Return the [x, y] coordinate for the center point of the cell that contains the specified text.  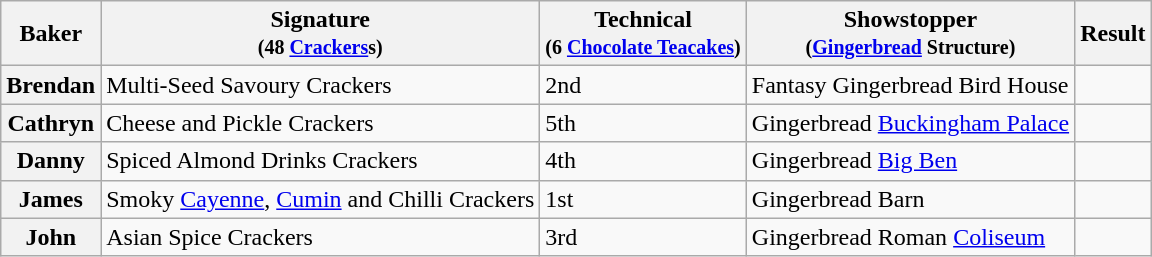
John [51, 237]
3rd [644, 237]
Smoky Cayenne, Cumin and Chilli Crackers [320, 199]
Result [1113, 34]
Technical(6 Chocolate Teacakes) [644, 34]
Gingerbread Buckingham Palace [910, 123]
2nd [644, 85]
Gingerbread Big Ben [910, 161]
Showstopper(Gingerbread Structure) [910, 34]
5th [644, 123]
Gingerbread Barn [910, 199]
Baker [51, 34]
4th [644, 161]
Brendan [51, 85]
Asian Spice Crackers [320, 237]
Gingerbread Roman Coliseum [910, 237]
Spiced Almond Drinks Crackers [320, 161]
Cheese and Pickle Crackers [320, 123]
Fantasy Gingerbread Bird House [910, 85]
Cathryn [51, 123]
Danny [51, 161]
1st [644, 199]
Signature(48 Crackerss) [320, 34]
James [51, 199]
Multi-Seed Savoury Crackers [320, 85]
